For the text-containing cell, return its midpoint in [X, Y] coordinate format. 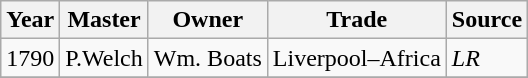
LR [486, 58]
Wm. Boats [208, 58]
Liverpool–Africa [356, 58]
1790 [30, 58]
Year [30, 20]
Trade [356, 20]
P.Welch [104, 58]
Owner [208, 20]
Master [104, 20]
Source [486, 20]
